Return (x, y) of the center of cell containing provided text 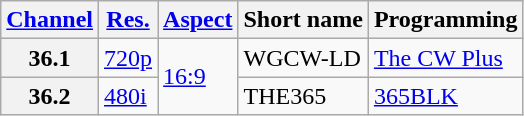
36.2 (50, 96)
The CW Plus (446, 58)
Res. (128, 20)
720p (128, 58)
Channel (50, 20)
365BLK (446, 96)
THE365 (303, 96)
WGCW-LD (303, 58)
Short name (303, 20)
36.1 (50, 58)
480i (128, 96)
16:9 (198, 77)
Aspect (198, 20)
Programming (446, 20)
